Search for the cell housing the specified text and yield its [x, y] center coordinate. 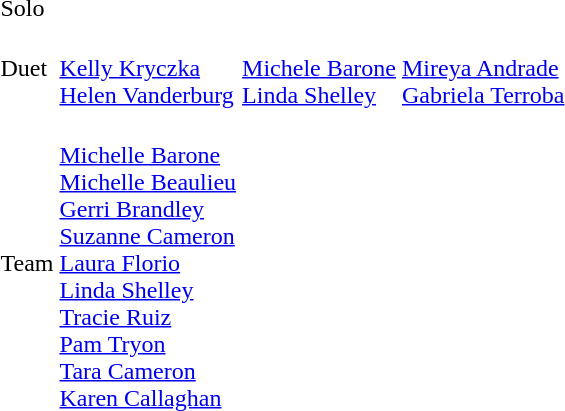
Kelly KryczkaHelen Vanderburg [148, 68]
Michele BaroneLinda Shelley [320, 68]
